From the cell containing the given text, extract its center point as (X, Y) coordinate. 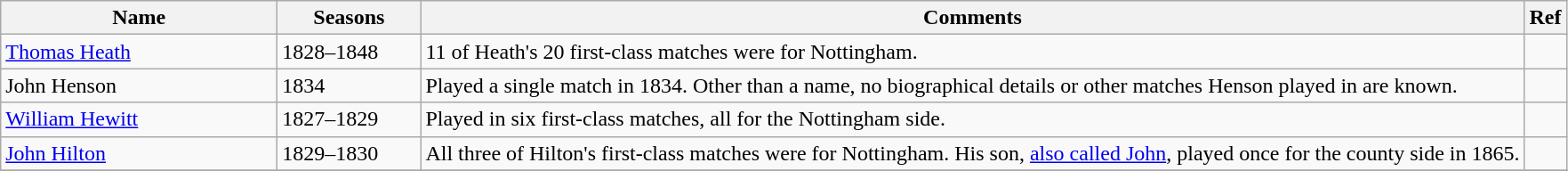
John Henson (139, 85)
1827–1829 (349, 119)
11 of Heath's 20 first-class matches were for Nottingham. (973, 52)
1829–1830 (349, 153)
1834 (349, 85)
Thomas Heath (139, 52)
John Hilton (139, 153)
1828–1848 (349, 52)
Seasons (349, 18)
Played in six first-class matches, all for the Nottingham side. (973, 119)
Played a single match in 1834. Other than a name, no biographical details or other matches Henson played in are known. (973, 85)
Ref (1546, 18)
Comments (973, 18)
William Hewitt (139, 119)
Name (139, 18)
All three of Hilton's first-class matches were for Nottingham. His son, also called John, played once for the county side in 1865. (973, 153)
